Return the [x, y] coordinate for the center point of the cell that contains the specified text.  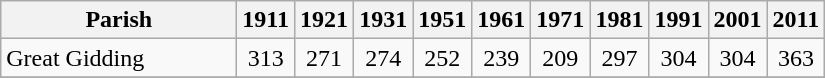
363 [796, 58]
2001 [738, 20]
1931 [384, 20]
1961 [502, 20]
1911 [266, 20]
271 [324, 58]
252 [442, 58]
1991 [678, 20]
Great Gidding [119, 58]
274 [384, 58]
1981 [620, 20]
239 [502, 58]
2011 [796, 20]
1921 [324, 20]
Parish [119, 20]
297 [620, 58]
313 [266, 58]
1951 [442, 20]
209 [560, 58]
1971 [560, 20]
